Identify which cell holds the provided text, then report its [X, Y] central coordinate. 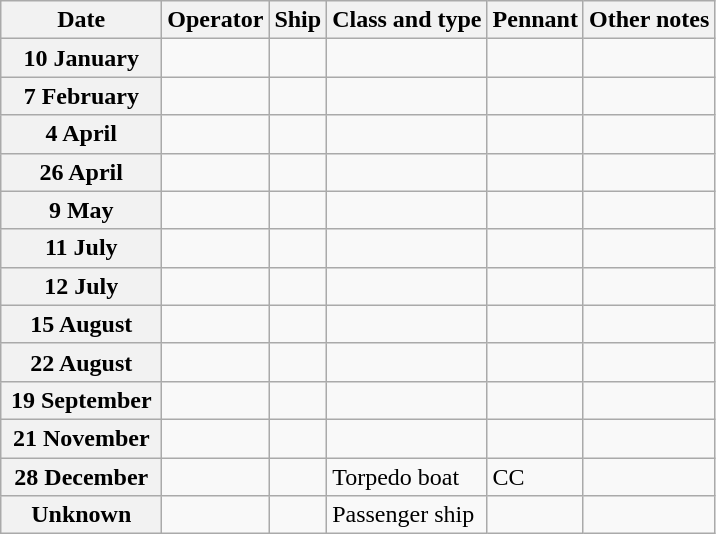
Class and type [407, 20]
Torpedo boat [407, 477]
10 January [82, 58]
11 July [82, 248]
4 April [82, 134]
28 December [82, 477]
Ship [298, 20]
22 August [82, 362]
Passenger ship [407, 515]
Pennant [535, 20]
7 February [82, 96]
9 May [82, 210]
Other notes [648, 20]
12 July [82, 286]
Unknown [82, 515]
19 September [82, 400]
21 November [82, 438]
Date [82, 20]
CC [535, 477]
15 August [82, 324]
26 April [82, 172]
Operator [216, 20]
